Locate the cell with the specified text and output its (X, Y) center coordinate. 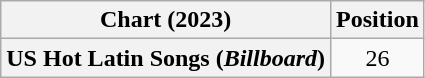
26 (378, 58)
Chart (2023) (166, 20)
US Hot Latin Songs (Billboard) (166, 58)
Position (378, 20)
